Find where the given text appears and provide that cell's center as (X, Y) coordinate. 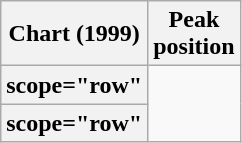
Peakposition (194, 34)
Chart (1999) (74, 34)
